Locate the cell with the specified text and output its (x, y) center coordinate. 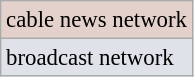
cable news network (97, 20)
broadcast network (97, 58)
